Output the [X, Y] coordinate of the center of the cell containing the given text.  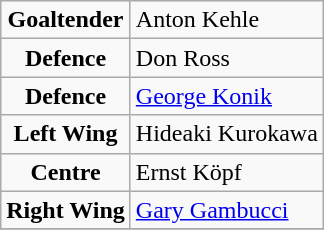
Gary Gambucci [226, 210]
Right Wing [66, 210]
Goaltender [66, 20]
Centre [66, 172]
Left Wing [66, 134]
Hideaki Kurokawa [226, 134]
Don Ross [226, 58]
George Konik [226, 96]
Ernst Köpf [226, 172]
Anton Kehle [226, 20]
